Detect which cell encompasses the target text, then output its (x, y) center coordinate. 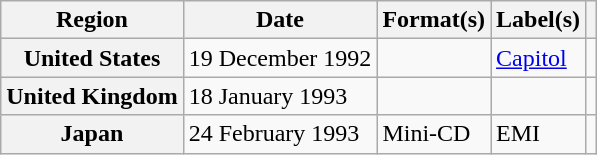
Format(s) (434, 20)
Japan (92, 134)
Capitol (538, 58)
Mini-CD (434, 134)
Region (92, 20)
United Kingdom (92, 96)
19 December 1992 (280, 58)
24 February 1993 (280, 134)
18 January 1993 (280, 96)
Date (280, 20)
Label(s) (538, 20)
EMI (538, 134)
United States (92, 58)
